Locate the cell with the specified text and output its [x, y] center coordinate. 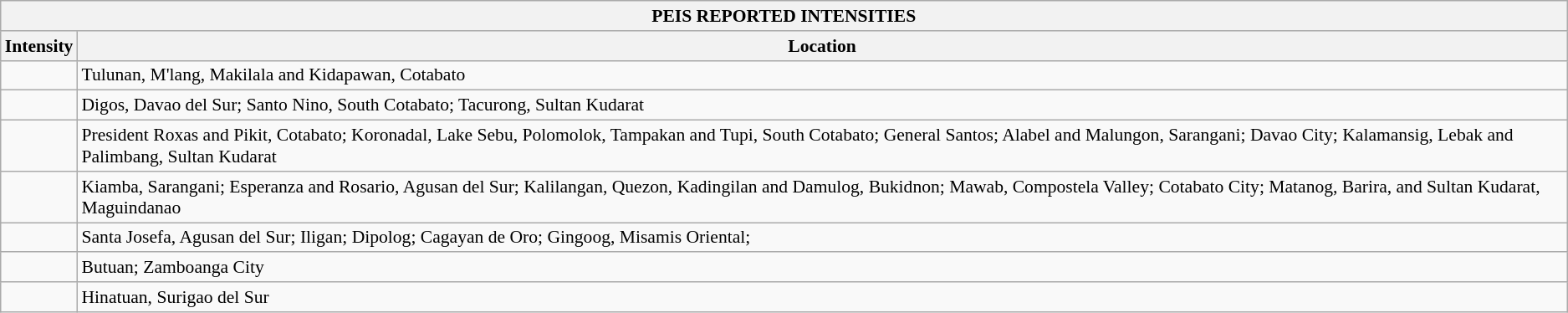
Location [821, 46]
Digos, Davao del Sur; Santo Nino, South Cotabato; Tacurong, Sultan Kudarat [821, 105]
Intensity [39, 46]
PEIS REPORTED INTENSITIES [784, 16]
Tulunan, M'lang, Makilala and Kidapawan, Cotabato [821, 75]
Hinatuan, Surigao del Sur [821, 297]
Butuan; Zamboanga City [821, 268]
Santa Josefa, Agusan del Sur; Iligan; Dipolog; Cagayan de Oro; Gingoog, Misamis Oriental; [821, 238]
